Locate the cell with the specified text and output its (X, Y) center coordinate. 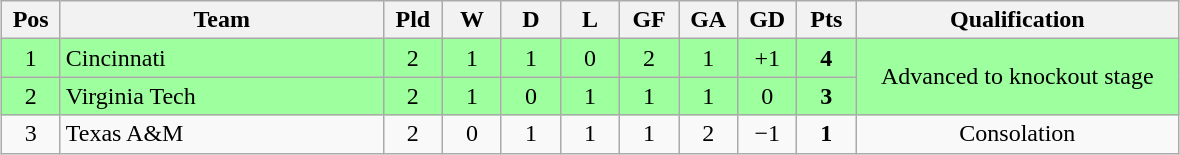
Pts (826, 20)
W (472, 20)
Pos (30, 20)
Team (222, 20)
Qualification (1018, 20)
GA (708, 20)
Virginia Tech (222, 96)
+1 (768, 58)
Pld (412, 20)
Consolation (1018, 134)
GF (650, 20)
4 (826, 58)
Advanced to knockout stage (1018, 77)
L (590, 20)
Cincinnati (222, 58)
−1 (768, 134)
GD (768, 20)
Texas A&M (222, 134)
D (530, 20)
